Identify which cell holds the provided text, then report its [x, y] central coordinate. 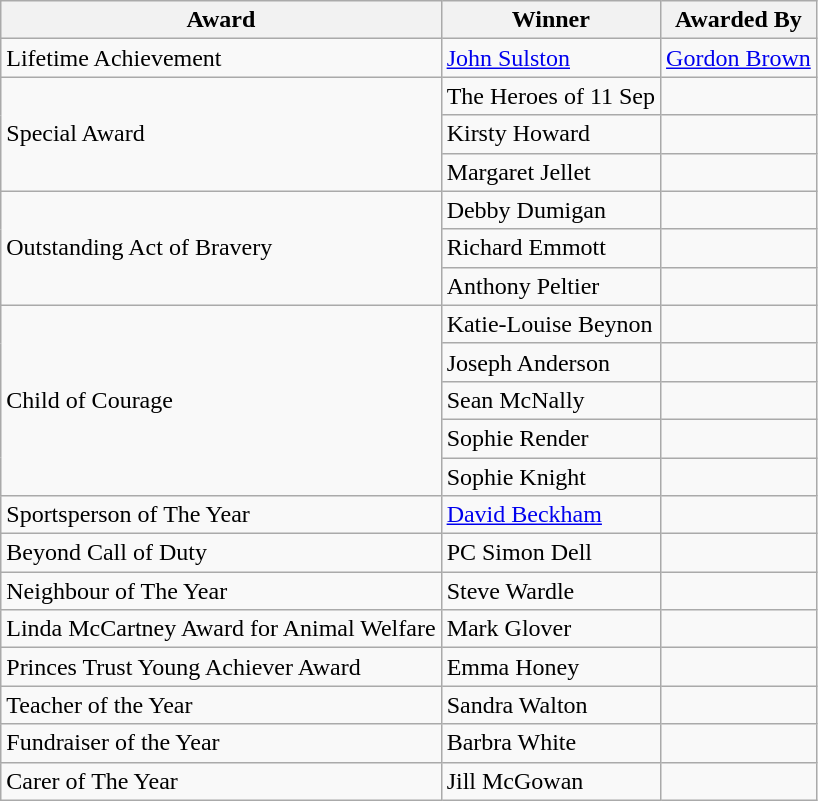
John Sulston [550, 58]
Beyond Call of Duty [221, 553]
Special Award [221, 134]
Sophie Render [550, 438]
Kirsty Howard [550, 134]
Sportsperson of The Year [221, 515]
Winner [550, 20]
PC Simon Dell [550, 553]
Richard Emmott [550, 248]
Sophie Knight [550, 477]
Princes Trust Young Achiever Award [221, 667]
Teacher of the Year [221, 705]
Anthony Peltier [550, 286]
Sandra Walton [550, 705]
Margaret Jellet [550, 172]
Award [221, 20]
Child of Courage [221, 400]
Sean McNally [550, 400]
Katie-Louise Beynon [550, 324]
Jill McGowan [550, 781]
The Heroes of 11 Sep [550, 96]
Outstanding Act of Bravery [221, 248]
Linda McCartney Award for Animal Welfare [221, 629]
Fundraiser of the Year [221, 743]
Steve Wardle [550, 591]
Debby Dumigan [550, 210]
Emma Honey [550, 667]
Lifetime Achievement [221, 58]
Neighbour of The Year [221, 591]
Barbra White [550, 743]
David Beckham [550, 515]
Awarded By [739, 20]
Carer of The Year [221, 781]
Joseph Anderson [550, 362]
Mark Glover [550, 629]
Gordon Brown [739, 58]
